Locate the cell with the specified text and output its [x, y] center coordinate. 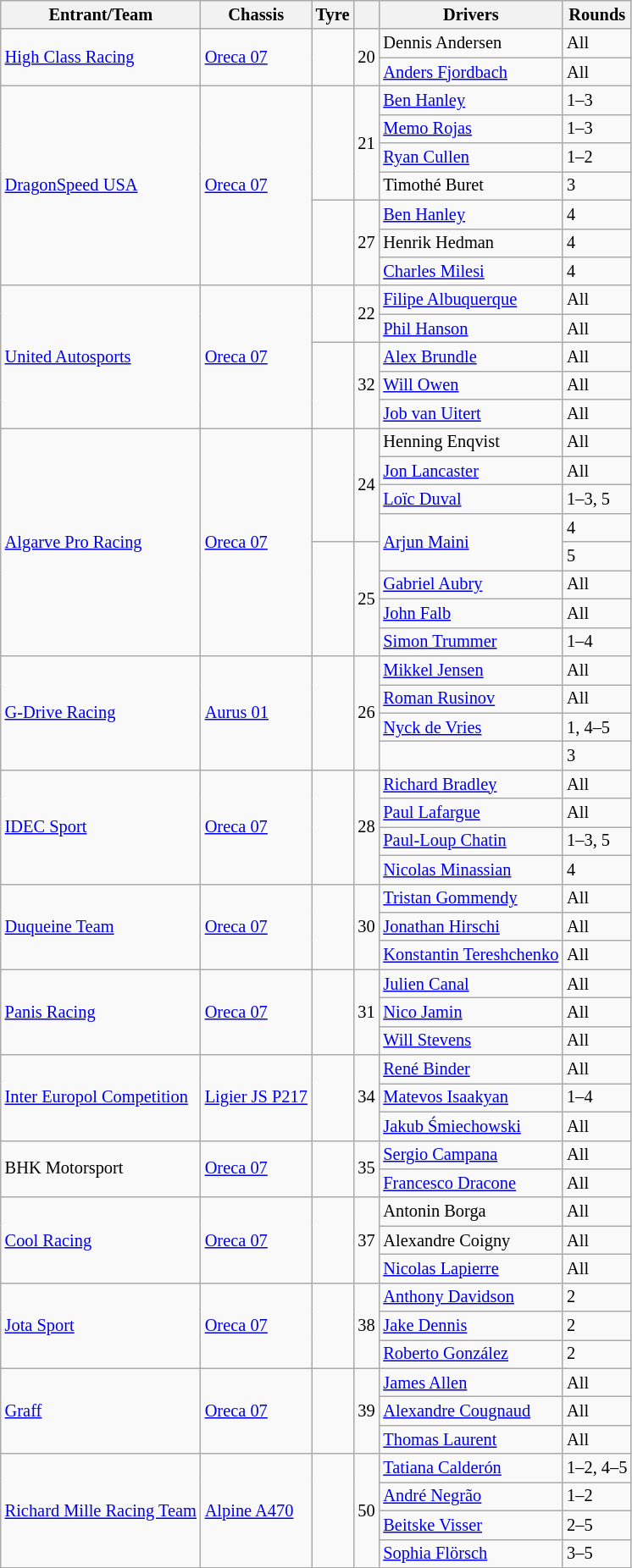
Rounds [596, 14]
Konstantin Tereshchenko [471, 955]
50 [366, 1510]
Drivers [471, 14]
Gabriel Aubry [471, 584]
Sophia Flörsch [471, 1554]
Ryan Cullen [471, 157]
DragonSpeed USA [101, 185]
5 [596, 556]
Jake Dennis [471, 1326]
Nicolas Lapierre [471, 1268]
1, 4–5 [596, 727]
Mikkel Jensen [471, 670]
Paul-Loup Chatin [471, 841]
Roberto González [471, 1354]
28 [366, 826]
Nyck de Vries [471, 727]
John Falb [471, 613]
Charles Milesi [471, 271]
Anders Fjordbach [471, 72]
39 [366, 1411]
Dennis Andersen [471, 43]
Roman Rusinov [471, 698]
Inter Europol Competition [101, 1097]
Will Owen [471, 385]
1–2, 4–5 [596, 1468]
Cool Racing [101, 1239]
Jakub Śmiechowski [471, 1126]
Jota Sport [101, 1326]
Alexandre Cougnaud [471, 1411]
Francesco Dracone [471, 1183]
Richard Bradley [471, 784]
United Autosports [101, 356]
38 [366, 1326]
Entrant/Team [101, 14]
Antonin Borga [471, 1212]
Ligier JS P217 [256, 1097]
2–5 [596, 1525]
Algarve Pro Racing [101, 542]
26 [366, 713]
Paul Lafargue [471, 813]
20 [366, 58]
Jon Lancaster [471, 471]
37 [366, 1239]
Arjun Maini [471, 542]
3–5 [596, 1554]
Timothé Buret [471, 185]
René Binder [471, 1069]
BHK Motorsport [101, 1168]
Alexandre Coigny [471, 1240]
Graff [101, 1411]
André Negrão [471, 1496]
34 [366, 1097]
Will Stevens [471, 1041]
Alex Brundle [471, 356]
Julien Canal [471, 984]
Job van Uitert [471, 414]
Phil Hanson [471, 329]
Nicolas Minassian [471, 870]
Loïc Duval [471, 499]
Memo Rojas [471, 129]
Filipe Albuquerque [471, 300]
Tatiana Calderón [471, 1468]
Alpine A470 [256, 1510]
Nico Jamin [471, 1012]
24 [366, 484]
Beitske Visser [471, 1525]
Panis Racing [101, 1013]
G-Drive Racing [101, 713]
Tristan Gommendy [471, 898]
Sergio Campana [471, 1155]
25 [366, 599]
31 [366, 1013]
Aurus 01 [256, 713]
Richard Mille Racing Team [101, 1510]
Henrik Hedman [471, 243]
IDEC Sport [101, 826]
Simon Trummer [471, 642]
High Class Racing [101, 58]
James Allen [471, 1383]
Henning Enqvist [471, 442]
Chassis [256, 14]
Anthony Davidson [471, 1297]
22 [366, 313]
35 [366, 1168]
30 [366, 926]
Thomas Laurent [471, 1439]
32 [366, 384]
Matevos Isaakyan [471, 1097]
27 [366, 242]
Jonathan Hirschi [471, 926]
Tyre [333, 14]
21 [366, 142]
Duqueine Team [101, 926]
